Provide the [X, Y] coordinate of the cell's center where the given text is located.  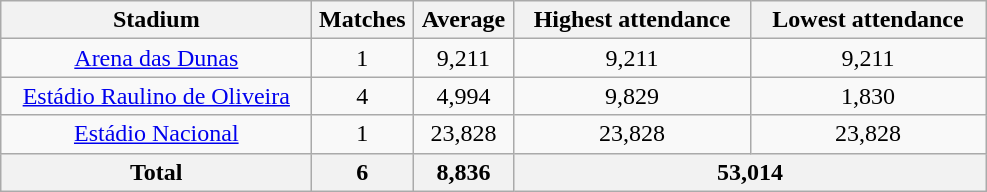
4 [362, 96]
4,994 [464, 96]
53,014 [750, 172]
Total [156, 172]
Matches [362, 20]
Average [464, 20]
9,829 [632, 96]
6 [362, 172]
Lowest attendance [868, 20]
Estádio Nacional [156, 134]
1,830 [868, 96]
Highest attendance [632, 20]
8,836 [464, 172]
Stadium [156, 20]
Arena das Dunas [156, 58]
Estádio Raulino de Oliveira [156, 96]
